Detect which cell encompasses the target text, then output its [x, y] center coordinate. 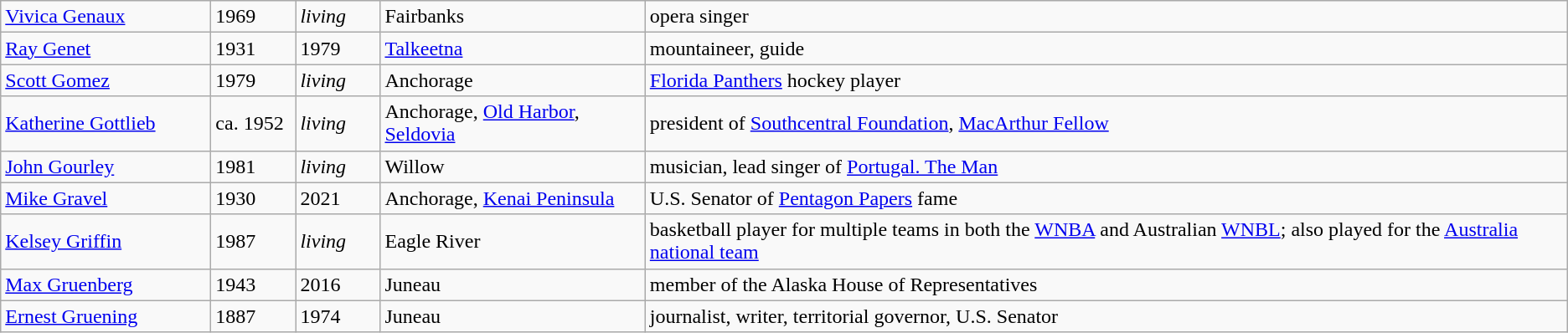
John Gourley [106, 166]
basketball player for multiple teams in both the WNBA and Australian WNBL; also played for the Australia national team [1106, 241]
1969 [253, 17]
journalist, writer, territorial governor, U.S. Senator [1106, 316]
Ernest Gruening [106, 316]
Talkeetna [513, 49]
Vivica Genaux [106, 17]
1974 [338, 316]
Willow [513, 166]
Florida Panthers hockey player [1106, 80]
Ray Genet [106, 49]
president of Southcentral Foundation, MacArthur Fellow [1106, 124]
Katherine Gottlieb [106, 124]
1931 [253, 49]
Eagle River [513, 241]
Anchorage, Old Harbor, Seldovia [513, 124]
Max Gruenberg [106, 284]
opera singer [1106, 17]
Anchorage, Kenai Peninsula [513, 198]
1981 [253, 166]
Scott Gomez [106, 80]
U.S. Senator of Pentagon Papers fame [1106, 198]
member of the Alaska House of Representatives [1106, 284]
Fairbanks [513, 17]
1887 [253, 316]
Kelsey Griffin [106, 241]
mountaineer, guide [1106, 49]
1930 [253, 198]
Anchorage [513, 80]
Mike Gravel [106, 198]
ca. 1952 [253, 124]
1943 [253, 284]
2016 [338, 284]
musician, lead singer of Portugal. The Man [1106, 166]
2021 [338, 198]
1987 [253, 241]
